Find where the given text appears and provide that cell's center as (X, Y) coordinate. 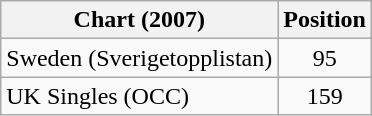
Position (325, 20)
159 (325, 96)
Sweden (Sverigetopplistan) (140, 58)
Chart (2007) (140, 20)
UK Singles (OCC) (140, 96)
95 (325, 58)
